Scan for the cell matching the given text and deliver its (X, Y) coordinate at center. 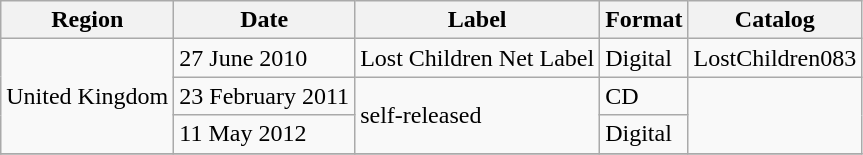
27 June 2010 (264, 58)
LostChildren083 (775, 58)
self-released (478, 115)
11 May 2012 (264, 134)
Catalog (775, 20)
Lost Children Net Label (478, 58)
United Kingdom (88, 96)
23 February 2011 (264, 96)
CD (644, 96)
Format (644, 20)
Label (478, 20)
Date (264, 20)
Region (88, 20)
